For the text-containing cell, return its midpoint in (x, y) coordinate format. 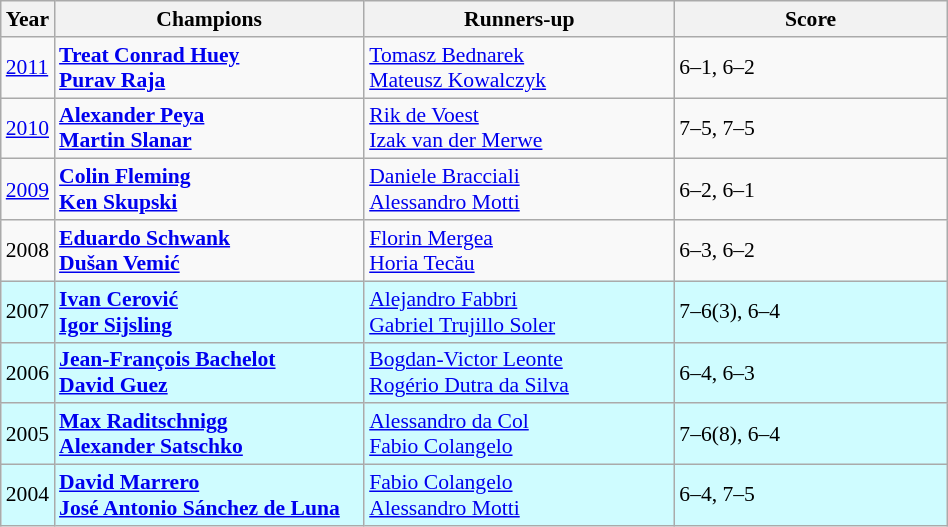
2005 (28, 434)
Florin Mergea Horia Tecău (519, 250)
Tomasz Bednarek Mateusz Kowalczyk (519, 68)
2011 (28, 68)
Eduardo Schwank Dušan Vemić (209, 250)
2010 (28, 128)
6–4, 7–5 (810, 496)
Max Raditschnigg Alexander Satschko (209, 434)
2004 (28, 496)
Fabio Colangelo Alessandro Motti (519, 496)
Score (810, 19)
Bogdan-Victor Leonte Rogério Dutra da Silva (519, 372)
Alexander Peya Martin Slanar (209, 128)
2007 (28, 312)
6–4, 6–3 (810, 372)
6–3, 6–2 (810, 250)
Year (28, 19)
Champions (209, 19)
7–6(3), 6–4 (810, 312)
7–5, 7–5 (810, 128)
Daniele Bracciali Alessandro Motti (519, 190)
2006 (28, 372)
Ivan Cerović Igor Sijsling (209, 312)
Colin Fleming Ken Skupski (209, 190)
Jean-François Bachelot David Guez (209, 372)
6–2, 6–1 (810, 190)
7–6(8), 6–4 (810, 434)
6–1, 6–2 (810, 68)
David Marrero José Antonio Sánchez de Luna (209, 496)
Alejandro Fabbri Gabriel Trujillo Soler (519, 312)
Runners-up (519, 19)
Rik de Voest Izak van der Merwe (519, 128)
2009 (28, 190)
Treat Conrad Huey Purav Raja (209, 68)
Alessandro da Col Fabio Colangelo (519, 434)
2008 (28, 250)
